Identify which cell holds the provided text, then report its [x, y] central coordinate. 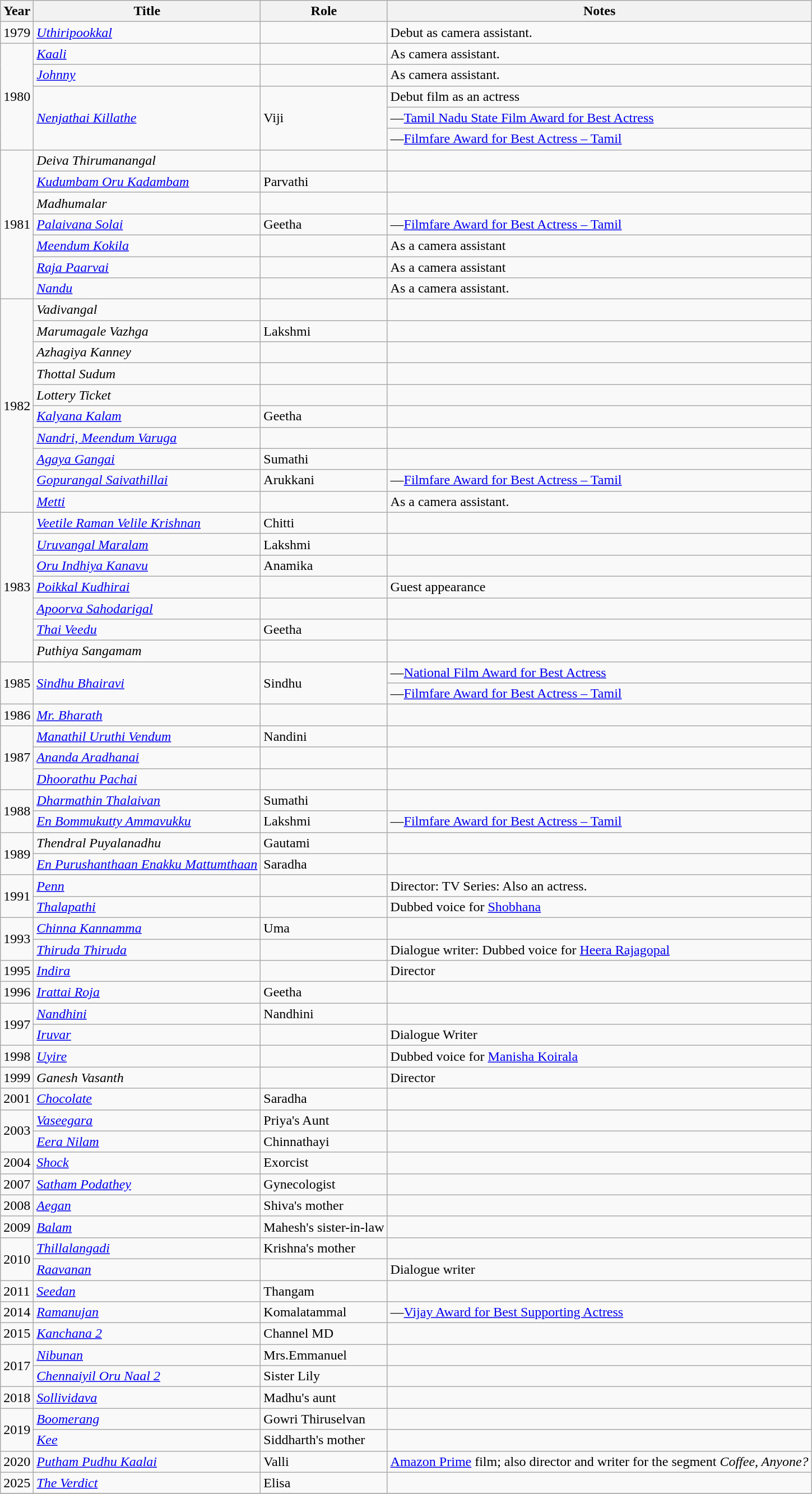
1997 [17, 1024]
1980 [17, 96]
Priya's Aunt [324, 1120]
1979 [17, 33]
Sindhu Bhairavi [147, 683]
Gowri Thiruselvan [324, 1419]
Madhumalar [147, 203]
Raja Paarvai [147, 267]
Iruvar [147, 1035]
Ramanujan [147, 1312]
Gautami [324, 843]
Ganesh Vasanth [147, 1078]
Thiruda Thiruda [147, 950]
Thalapathi [147, 907]
Krishna's mother [324, 1248]
1982 [17, 406]
Kudumbam Oru Kadambam [147, 182]
Anamika [324, 565]
Mr. Bharath [147, 715]
1998 [17, 1056]
2015 [17, 1334]
Agaya Gangai [147, 459]
Year [17, 11]
Dialogue writer: Dubbed voice for Heera Rajagopal [600, 950]
Title [147, 11]
—National Film Award for Best Actress [600, 672]
Guest appearance [600, 587]
Dialogue writer [600, 1269]
1995 [17, 971]
Dubbed voice for Manisha Koirala [600, 1056]
Apoorva Sahodarigal [147, 608]
Thottal Sudum [147, 374]
Balam [147, 1227]
Seedan [147, 1291]
Nibunan [147, 1355]
2008 [17, 1205]
En Purushanthaan Enakku Mattumthaan [147, 864]
Manathil Uruthi Vendum [147, 736]
1985 [17, 683]
Penn [147, 885]
1986 [17, 715]
Valli [324, 1461]
En Bommukutty Ammavukku [147, 822]
Gynecologist [324, 1184]
1989 [17, 853]
Mahesh's sister-in-law [324, 1227]
Satham Podathey [147, 1184]
Veetile Raman Velile Krishnan [147, 523]
Marumagale Vazhga [147, 331]
2003 [17, 1131]
Chocolate [147, 1099]
Nandu [147, 289]
1993 [17, 939]
Debut film as an actress [600, 96]
Komalatammal [324, 1312]
Nenjathai Killathe [147, 118]
Ananda Aradhanai [147, 758]
Sindhu [324, 683]
1983 [17, 587]
2011 [17, 1291]
Dialogue Writer [600, 1035]
Exorcist [324, 1163]
Chitti [324, 523]
2001 [17, 1099]
Raavanan [147, 1269]
1999 [17, 1078]
Irattai Roja [147, 992]
Indira [147, 971]
Chinnathayi [324, 1142]
Boomerang [147, 1419]
2007 [17, 1184]
Amazon Prime film; also director and writer for the segment Coffee, Anyone? [600, 1461]
2014 [17, 1312]
2010 [17, 1259]
Uma [324, 928]
Siddharth's mother [324, 1440]
Vaseegara [147, 1120]
2025 [17, 1483]
Sollividava [147, 1398]
1991 [17, 896]
Madhu's aunt [324, 1398]
Uthiripookkal [147, 33]
Puthiya Sangamam [147, 651]
Deiva Thirumanangal [147, 160]
Meendum Kokila [147, 245]
Arukkani [324, 480]
Channel MD [324, 1334]
Chennaiyil Oru Naal 2 [147, 1376]
Gopurangal Saivathillai [147, 480]
Johnny [147, 75]
Eera Nilam [147, 1142]
Poikkal Kudhirai [147, 587]
2004 [17, 1163]
Thendral Puyalanadhu [147, 843]
Vadivangal [147, 310]
Viji [324, 118]
Director: TV Series: Also an actress. [600, 885]
Thangam [324, 1291]
Role [324, 11]
Metti [147, 502]
Sister Lily [324, 1376]
1996 [17, 992]
Thillalangadi [147, 1248]
Lottery Ticket [147, 395]
1987 [17, 758]
2019 [17, 1430]
Mrs.Emmanuel [324, 1355]
Shiva's mother [324, 1205]
2017 [17, 1366]
2009 [17, 1227]
Putham Pudhu Kaalai [147, 1461]
Dhoorathu Pachai [147, 779]
Kanchana 2 [147, 1334]
Notes [600, 11]
Palaivana Solai [147, 224]
Kaali [147, 54]
2020 [17, 1461]
Dharmathin Thalaivan [147, 800]
Elisa [324, 1483]
Nandini [324, 736]
Thai Veedu [147, 630]
1981 [17, 224]
Debut as camera assistant. [600, 33]
Shock [147, 1163]
1988 [17, 811]
Kalyana Kalam [147, 416]
Parvathi [324, 182]
Azhagiya Kanney [147, 352]
Uyire [147, 1056]
Chinna Kannamma [147, 928]
Oru Indhiya Kanavu [147, 565]
2018 [17, 1398]
Aegan [147, 1205]
Nandri, Meendum Varuga [147, 438]
—Vijay Award for Best Supporting Actress [600, 1312]
Dubbed voice for Shobhana [600, 907]
The Verdict [147, 1483]
Kee [147, 1440]
Uruvangal Maralam [147, 544]
—Tamil Nadu State Film Award for Best Actress [600, 118]
